Extract the [X, Y] coordinate from the center of the cell holding the provided text.  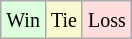
Loss [106, 20]
Tie [64, 20]
Win [24, 20]
